Return the [X, Y] coordinate for the center point of the cell that contains the specified text.  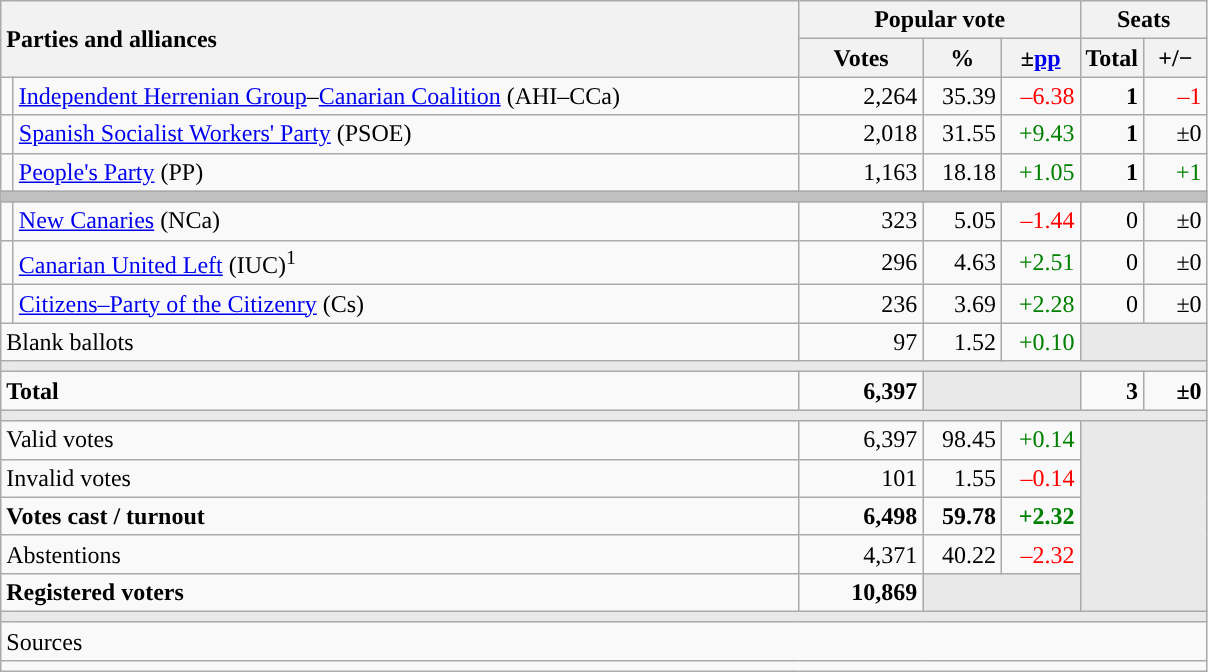
10,869 [861, 592]
1,163 [861, 172]
Citizens–Party of the Citizenry (Cs) [406, 304]
People's Party (PP) [406, 172]
Invalid votes [400, 478]
31.55 [962, 134]
1.55 [962, 478]
6,498 [861, 516]
+1 [1176, 172]
+2.28 [1040, 304]
40.22 [962, 554]
Registered voters [400, 592]
+1.05 [1040, 172]
35.39 [962, 96]
98.45 [962, 440]
New Canaries (NCa) [406, 221]
101 [861, 478]
+/− [1176, 58]
2,018 [861, 134]
Sources [604, 641]
323 [861, 221]
3.69 [962, 304]
4,371 [861, 554]
+0.10 [1040, 342]
Votes [861, 58]
Valid votes [400, 440]
4.63 [962, 262]
+2.32 [1040, 516]
59.78 [962, 516]
2,264 [861, 96]
Spanish Socialist Workers' Party (PSOE) [406, 134]
236 [861, 304]
+9.43 [1040, 134]
–1.44 [1040, 221]
3 [1112, 391]
+0.14 [1040, 440]
Seats [1144, 20]
% [962, 58]
–0.14 [1040, 478]
18.18 [962, 172]
1.52 [962, 342]
+2.51 [1040, 262]
Independent Herrenian Group–Canarian Coalition (AHI–CCa) [406, 96]
Parties and alliances [400, 39]
Popular vote [940, 20]
97 [861, 342]
Votes cast / turnout [400, 516]
Abstentions [400, 554]
–2.32 [1040, 554]
Blank ballots [400, 342]
5.05 [962, 221]
±pp [1040, 58]
–1 [1176, 96]
–6.38 [1040, 96]
296 [861, 262]
Canarian United Left (IUC)1 [406, 262]
